From the cell containing the given text, extract its center point as [X, Y] coordinate. 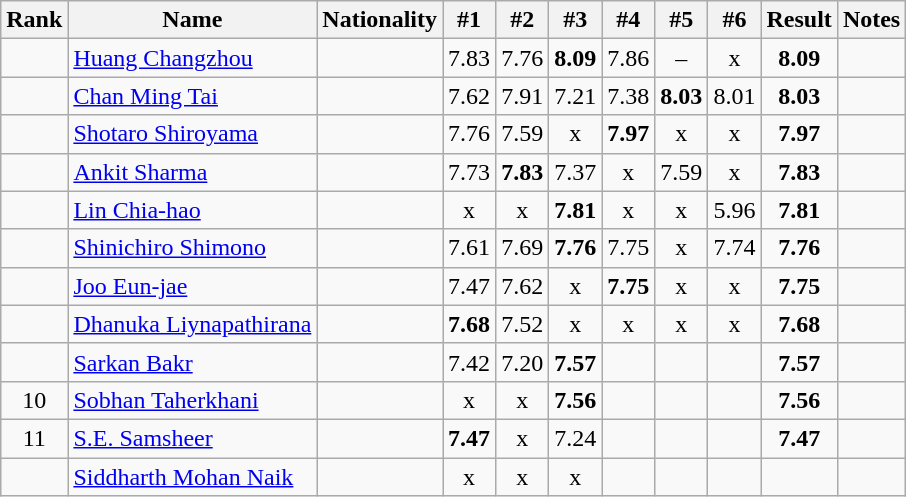
#3 [576, 20]
Lin Chia-hao [192, 210]
Siddharth Mohan Naik [192, 477]
Dhanuka Liynapathirana [192, 324]
Ankit Sharma [192, 172]
7.91 [522, 96]
7.21 [576, 96]
7.42 [470, 362]
7.86 [628, 58]
– [682, 58]
Joo Eun-jae [192, 286]
Result [799, 20]
#4 [628, 20]
7.61 [470, 248]
Chan Ming Tai [192, 96]
7.69 [522, 248]
Nationality [380, 20]
Sobhan Taherkhani [192, 400]
7.74 [734, 248]
S.E. Samsheer [192, 438]
#5 [682, 20]
Notes [871, 20]
#1 [470, 20]
#6 [734, 20]
Huang Changzhou [192, 58]
Name [192, 20]
8.01 [734, 96]
#2 [522, 20]
7.37 [576, 172]
7.38 [628, 96]
5.96 [734, 210]
Sarkan Bakr [192, 362]
7.20 [522, 362]
7.52 [522, 324]
Shotaro Shiroyama [192, 134]
7.24 [576, 438]
Shinichiro Shimono [192, 248]
10 [34, 400]
7.73 [470, 172]
Rank [34, 20]
11 [34, 438]
